Extract the [x, y] coordinate from the center of the cell holding the provided text.  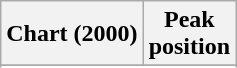
Chart (2000) [72, 34]
Peakposition [189, 34]
